Search for the cell housing the specified text and yield its [X, Y] center coordinate. 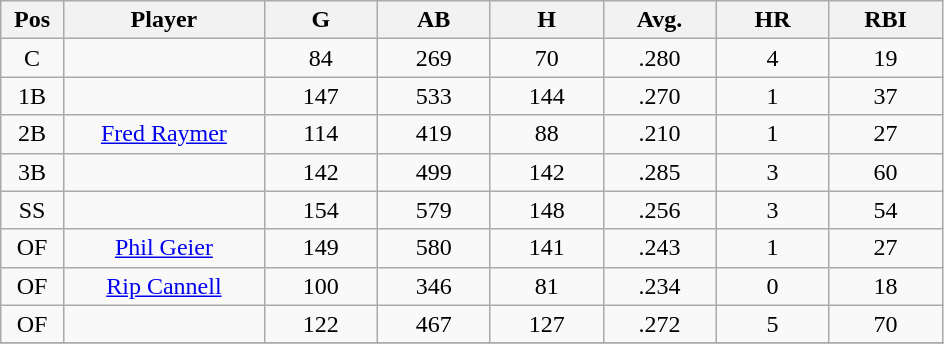
144 [546, 96]
54 [886, 210]
G [320, 20]
148 [546, 210]
533 [434, 96]
.285 [660, 172]
114 [320, 134]
Phil Geier [164, 248]
147 [320, 96]
1B [32, 96]
467 [434, 324]
149 [320, 248]
88 [546, 134]
18 [886, 286]
.243 [660, 248]
84 [320, 58]
100 [320, 286]
C [32, 58]
HR [772, 20]
Pos [32, 20]
4 [772, 58]
Rip Cannell [164, 286]
0 [772, 286]
H [546, 20]
419 [434, 134]
122 [320, 324]
141 [546, 248]
RBI [886, 20]
127 [546, 324]
.280 [660, 58]
AB [434, 20]
81 [546, 286]
269 [434, 58]
.270 [660, 96]
Player [164, 20]
.234 [660, 286]
Avg. [660, 20]
3B [32, 172]
37 [886, 96]
60 [886, 172]
2B [32, 134]
19 [886, 58]
154 [320, 210]
5 [772, 324]
.272 [660, 324]
346 [434, 286]
579 [434, 210]
499 [434, 172]
Fred Raymer [164, 134]
.256 [660, 210]
580 [434, 248]
.210 [660, 134]
SS [32, 210]
